Locate the cell with the specified text and output its (X, Y) center coordinate. 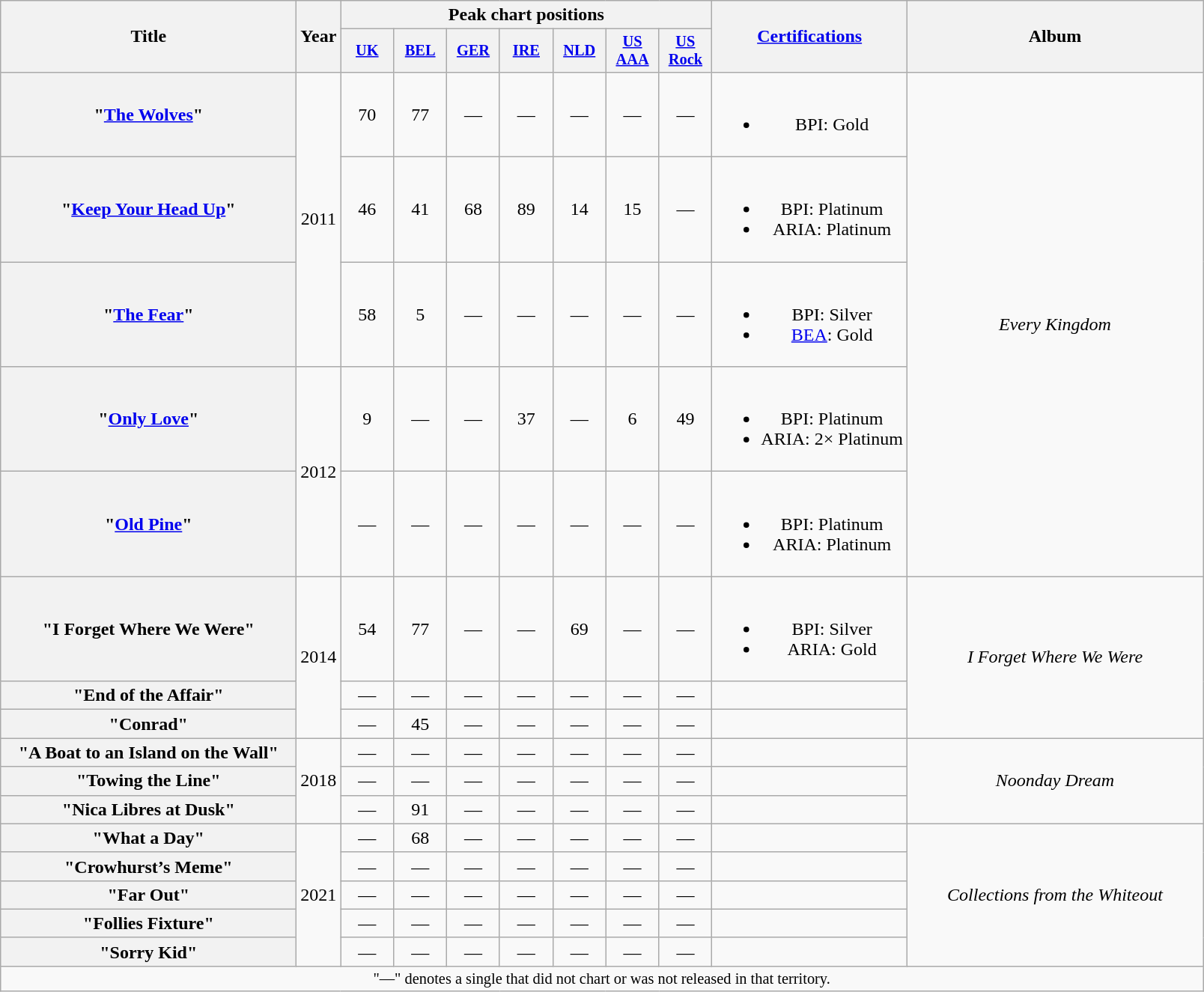
NLD (580, 51)
Year (319, 37)
"—" denotes a single that did not chart or was not released in that territory. (602, 979)
45 (421, 724)
9 (367, 419)
5 (421, 314)
41 (421, 210)
37 (526, 419)
Every Kingdom (1054, 323)
69 (580, 629)
Collections from the Whiteout (1054, 895)
"Conrad" (148, 724)
2021 (319, 895)
"Far Out" (148, 895)
"Crowhurst’s Meme" (148, 866)
Album (1054, 37)
"Only Love" (148, 419)
BPI: PlatinumARIA: 2× Platinum (810, 419)
"Towing the Line" (148, 781)
46 (367, 210)
"The Fear" (148, 314)
2011 (319, 219)
49 (686, 419)
Noonday Dream (1054, 781)
BPI: SilverARIA: Gold (810, 629)
"Nica Libres at Dusk" (148, 809)
"End of the Affair" (148, 696)
"I Forget Where We Were" (148, 629)
BPI: SilverBEA: Gold (810, 314)
Title (148, 37)
2012 (319, 472)
"A Boat to an Island on the Wall" (148, 752)
"Sorry Kid" (148, 952)
70 (367, 114)
58 (367, 314)
91 (421, 809)
"Follies Fixture" (148, 923)
Certifications (810, 37)
BEL (421, 51)
I Forget Where We Were (1054, 657)
IRE (526, 51)
UK (367, 51)
89 (526, 210)
GER (473, 51)
BPI: Gold (810, 114)
"Old Pine" (148, 524)
2014 (319, 657)
USAAA (632, 51)
"Keep Your Head Up" (148, 210)
2018 (319, 781)
6 (632, 419)
15 (632, 210)
Peak chart positions (526, 15)
"The Wolves" (148, 114)
US Rock (686, 51)
"What a Day" (148, 838)
14 (580, 210)
54 (367, 629)
